Search for the cell housing the specified text and yield its (x, y) center coordinate. 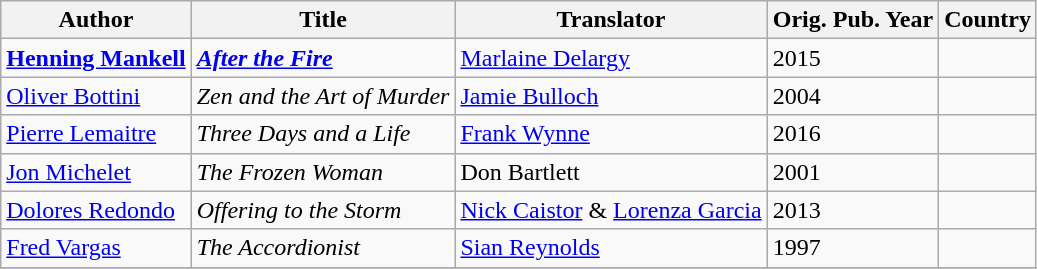
Three Days and a Life (323, 134)
Nick Caistor & Lorenza Garcia (611, 210)
Henning Mankell (96, 58)
Title (323, 20)
The Frozen Woman (323, 172)
Author (96, 20)
Don Bartlett (611, 172)
Jamie Bulloch (611, 96)
The Accordionist (323, 248)
Sian Reynolds (611, 248)
Dolores Redondo (96, 210)
Zen and the Art of Murder (323, 96)
1997 (852, 248)
Offering to the Storm (323, 210)
Frank Wynne (611, 134)
2016 (852, 134)
2013 (852, 210)
Translator (611, 20)
Jon Michelet (96, 172)
Country (988, 20)
Marlaine Delargy (611, 58)
2001 (852, 172)
Oliver Bottini (96, 96)
Fred Vargas (96, 248)
Pierre Lemaitre (96, 134)
Orig. Pub. Year (852, 20)
2015 (852, 58)
After the Fire (323, 58)
2004 (852, 96)
